Search for the cell housing the specified text and yield its (X, Y) center coordinate. 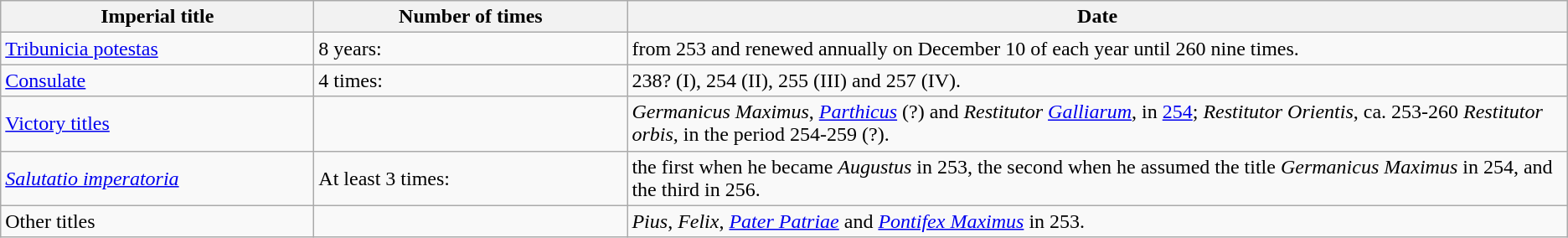
Other titles (157, 221)
Imperial title (157, 17)
Number of times (471, 17)
Consulate (157, 80)
Pius, Felix, Pater Patriae and Pontifex Maximus in 253. (1097, 221)
Date (1097, 17)
238? (I), 254 (II), 255 (III) and 257 (IV). (1097, 80)
Victory titles (157, 124)
At least 3 times: (471, 178)
Salutatio imperatoria (157, 178)
Germanicus Maximus, Parthicus (?) and Restitutor Galliarum, in 254; Restitutor Orientis, ca. 253-260 Restitutor orbis, in the period 254-259 (?). (1097, 124)
4 times: (471, 80)
8 years: (471, 49)
Tribunicia potestas (157, 49)
from 253 and renewed annually on December 10 of each year until 260 nine times. (1097, 49)
the first when he became Augustus in 253, the second when he assumed the title Germanicus Maximus in 254, and the third in 256. (1097, 178)
